Search for the cell housing the specified text and yield its [X, Y] center coordinate. 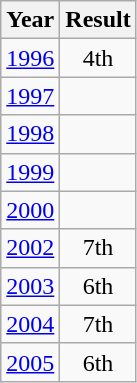
2005 [30, 362]
2004 [30, 324]
4th [98, 58]
1996 [30, 58]
2003 [30, 286]
Year [30, 20]
Result [98, 20]
2002 [30, 248]
2000 [30, 210]
1998 [30, 134]
1997 [30, 96]
1999 [30, 172]
